Scan for the cell matching the given text and deliver its (X, Y) coordinate at center. 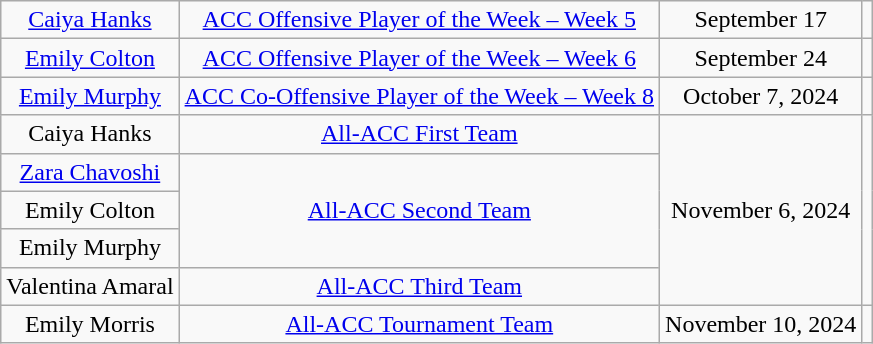
October 7, 2024 (761, 96)
Zara Chavoshi (90, 172)
ACC Co-Offensive Player of the Week – Week 8 (419, 96)
All-ACC Tournament Team (419, 324)
Valentina Amaral (90, 286)
September 17 (761, 20)
November 6, 2024 (761, 210)
All-ACC Third Team (419, 286)
November 10, 2024 (761, 324)
ACC Offensive Player of the Week – Week 6 (419, 58)
Emily Morris (90, 324)
All-ACC First Team (419, 134)
September 24 (761, 58)
ACC Offensive Player of the Week – Week 5 (419, 20)
All-ACC Second Team (419, 210)
